Output the (X, Y) coordinate of the center of the cell containing the given text.  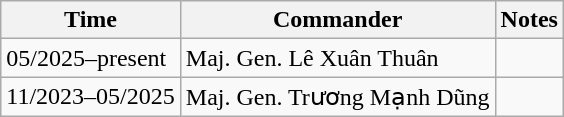
Maj. Gen. Trương Mạnh Dũng (338, 97)
Notes (529, 20)
Time (91, 20)
Maj. Gen. Lê Xuân Thuân (338, 58)
05/2025–present (91, 58)
Commander (338, 20)
11/2023–05/2025 (91, 97)
